Provide the (X, Y) coordinate of the cell's center where the given text is located.  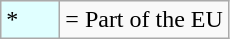
* (30, 20)
= Part of the EU (144, 20)
